Capture the cell that displays the provided text and extract its (x, y) central coordinate. 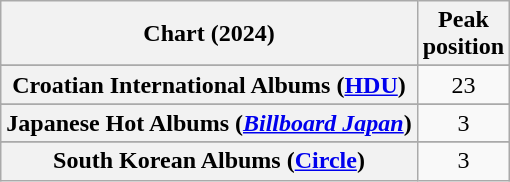
Croatian International Albums (HDU) (209, 85)
South Korean Albums (Circle) (209, 161)
23 (463, 85)
Peakposition (463, 34)
Japanese Hot Albums (Billboard Japan) (209, 123)
Chart (2024) (209, 34)
